Find where the given text appears and provide that cell's center as (x, y) coordinate. 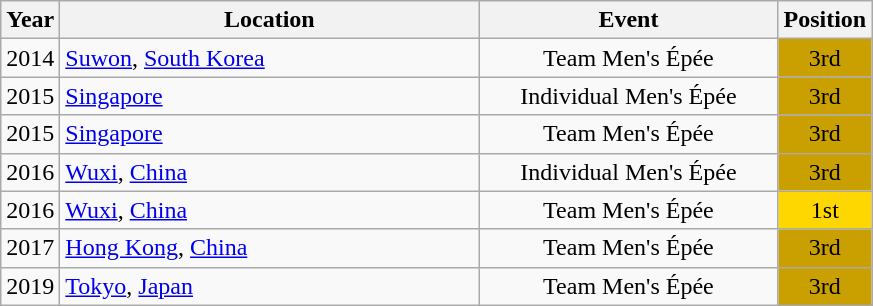
1st (825, 210)
Suwon, South Korea (270, 58)
Location (270, 20)
Year (30, 20)
Position (825, 20)
2017 (30, 248)
2019 (30, 286)
Tokyo, Japan (270, 286)
2014 (30, 58)
Hong Kong, China (270, 248)
Event (628, 20)
